For the text-containing cell, return its midpoint in (X, Y) coordinate format. 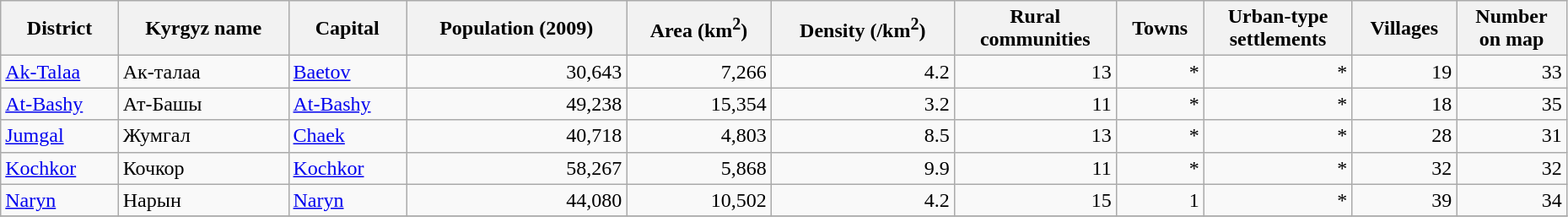
Ruralcommunities (1035, 29)
District (60, 29)
Ak-Talaa (60, 72)
4,803 (698, 136)
31 (1511, 136)
Ат-Башы (203, 104)
Kyrgyz name (203, 29)
Population (2009) (516, 29)
Жумгал (203, 136)
Villages (1404, 29)
30,643 (516, 72)
9.9 (862, 168)
Chaek (348, 136)
58,267 (516, 168)
18 (1404, 104)
Нарын (203, 200)
Numberon map (1511, 29)
Ак-талаа (203, 72)
1 (1160, 200)
10,502 (698, 200)
Area (km2) (698, 29)
Towns (1160, 29)
35 (1511, 104)
Density (/km2) (862, 29)
5,868 (698, 168)
19 (1404, 72)
34 (1511, 200)
Baetov (348, 72)
49,238 (516, 104)
44,080 (516, 200)
8.5 (862, 136)
28 (1404, 136)
7,266 (698, 72)
Кочкор (203, 168)
Jumgal (60, 136)
15 (1035, 200)
3.2 (862, 104)
33 (1511, 72)
15,354 (698, 104)
Capital (348, 29)
39 (1404, 200)
Urban-typesettlements (1278, 29)
40,718 (516, 136)
